Identify which cell holds the provided text, then report its [X, Y] central coordinate. 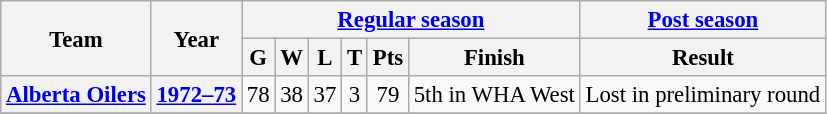
1972–73 [196, 95]
Team [76, 38]
37 [324, 95]
Alberta Oilers [76, 95]
3 [355, 95]
Post season [702, 20]
Regular season [412, 20]
38 [292, 95]
W [292, 58]
Lost in preliminary round [702, 95]
5th in WHA West [494, 95]
Year [196, 38]
Result [702, 58]
Finish [494, 58]
T [355, 58]
79 [388, 95]
L [324, 58]
G [258, 58]
78 [258, 95]
Pts [388, 58]
